From the cell containing the given text, extract its center point as [x, y] coordinate. 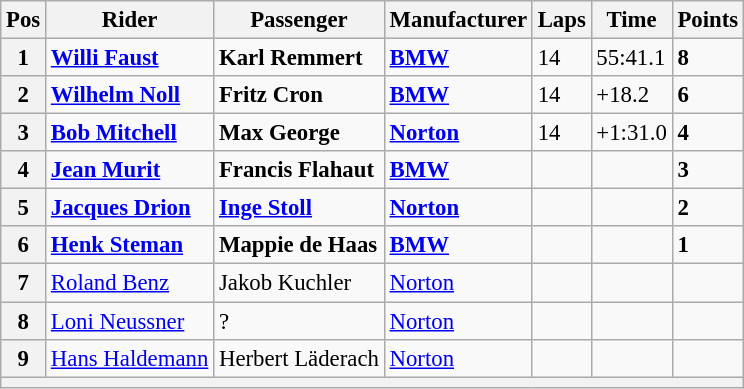
9 [24, 358]
Mappie de Haas [300, 245]
Laps [562, 20]
+18.2 [632, 95]
Wilhelm Noll [130, 95]
Rider [130, 20]
Karl Remmert [300, 58]
Jakob Kuchler [300, 283]
Henk Steman [130, 245]
55:41.1 [632, 58]
7 [24, 283]
Inge Stoll [300, 208]
Willi Faust [130, 58]
Manufacturer [458, 20]
Francis Flahaut [300, 170]
Max George [300, 133]
Pos [24, 20]
Hans Haldemann [130, 358]
? [300, 321]
Loni Neussner [130, 321]
Roland Benz [130, 283]
Fritz Cron [300, 95]
Time [632, 20]
5 [24, 208]
Bob Mitchell [130, 133]
+1:31.0 [632, 133]
Jacques Drion [130, 208]
Passenger [300, 20]
Points [708, 20]
Herbert Läderach [300, 358]
Jean Murit [130, 170]
